Identify which cell holds the provided text, then report its [X, Y] central coordinate. 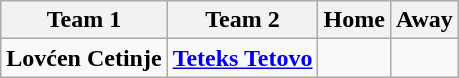
Away [424, 20]
Team 1 [84, 20]
Team 2 [242, 20]
Teteks Tetovo [242, 58]
Lovćen Cetinje [84, 58]
Home [354, 20]
